For the text-containing cell, return its midpoint in [x, y] coordinate format. 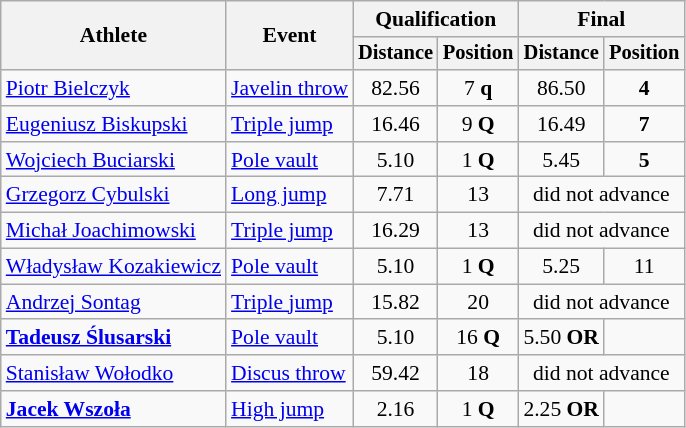
5 [644, 160]
5.50 OR [561, 338]
5.45 [561, 160]
Wojciech Buciarski [114, 160]
16 Q [478, 338]
59.42 [396, 373]
20 [478, 302]
9 Q [478, 124]
2.16 [396, 409]
Piotr Bielczyk [114, 88]
15.82 [396, 302]
Athlete [114, 36]
High jump [290, 409]
16.46 [396, 124]
Discus throw [290, 373]
Final [601, 19]
Władysław Kozakiewicz [114, 267]
18 [478, 373]
7 [644, 124]
5.25 [561, 267]
Jacek Wszoła [114, 409]
Javelin throw [290, 88]
86.50 [561, 88]
Qualification [436, 19]
Tadeusz Ślusarski [114, 338]
Grzegorz Cybulski [114, 195]
82.56 [396, 88]
7 q [478, 88]
Eugeniusz Biskupski [114, 124]
7.71 [396, 195]
4 [644, 88]
16.29 [396, 231]
16.49 [561, 124]
Michał Joachimowski [114, 231]
Andrzej Sontag [114, 302]
Long jump [290, 195]
Event [290, 36]
11 [644, 267]
Stanisław Wołodko [114, 373]
2.25 OR [561, 409]
